Return the [x, y] coordinate for the center point of the cell that contains the specified text.  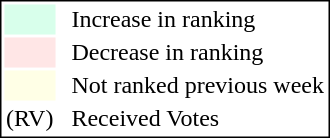
Decrease in ranking [198, 53]
Received Votes [198, 119]
Increase in ranking [198, 19]
Not ranked previous week [198, 85]
(RV) [29, 119]
